Capture the cell that displays the provided text and extract its [x, y] central coordinate. 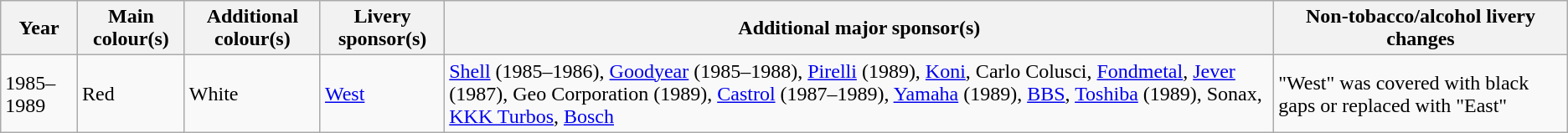
Main colour(s) [131, 28]
Additional colour(s) [252, 28]
West [382, 94]
Year [39, 28]
1985–1989 [39, 94]
Non-tobacco/alcohol livery changes [1421, 28]
White [252, 94]
Red [131, 94]
Livery sponsor(s) [382, 28]
"West" was covered with black gaps or replaced with "East" [1421, 94]
Additional major sponsor(s) [859, 28]
